Search for the cell housing the specified text and yield its (x, y) center coordinate. 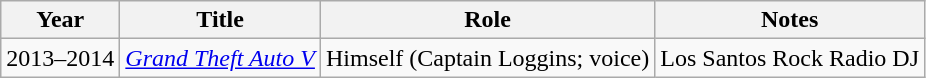
Role (487, 20)
Title (220, 20)
Notes (790, 20)
Grand Theft Auto V (220, 58)
2013–2014 (60, 58)
Los Santos Rock Radio DJ (790, 58)
Himself (Captain Loggins; voice) (487, 58)
Year (60, 20)
